Locate the cell with the specified text and output its (x, y) center coordinate. 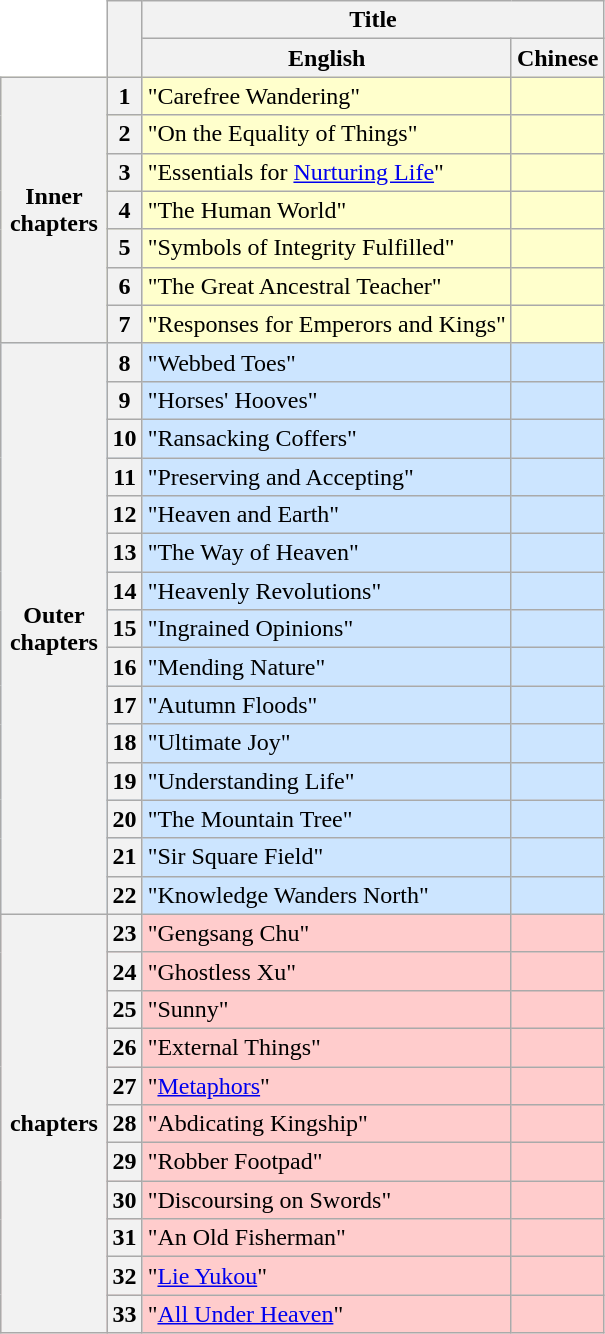
17 (124, 705)
"Autumn Floods" (326, 705)
20 (124, 819)
"The Way of Heaven" (326, 553)
"Robber Footpad" (326, 1162)
21 (124, 857)
5 (124, 248)
29 (124, 1162)
"Understanding Life" (326, 781)
"The Human World" (326, 210)
24 (124, 971)
"Lie Yukou" (326, 1276)
31 (124, 1238)
25 (124, 1009)
22 (124, 895)
28 (124, 1124)
"Ghostless Xu" (326, 971)
chapters (54, 1124)
9 (124, 400)
Chinese (557, 58)
"Ultimate Joy" (326, 743)
"Mending Nature" (326, 667)
8 (124, 362)
7 (124, 324)
"Ransacking Coffers" (326, 438)
"Abdicating Kingship" (326, 1124)
Outer chapters (54, 628)
English (326, 58)
"An Old Fisherman" (326, 1238)
"Knowledge Wanders North" (326, 895)
23 (124, 933)
12 (124, 515)
2 (124, 134)
"Carefree Wandering" (326, 96)
"Discoursing on Swords" (326, 1200)
"Sir Square Field" (326, 857)
"Symbols of Integrity Fulfilled" (326, 248)
11 (124, 477)
14 (124, 591)
"Heaven and Earth" (326, 515)
"The Mountain Tree" (326, 819)
"The Great Ancestral Teacher" (326, 286)
Inner chapters (54, 210)
19 (124, 781)
"Webbed Toes" (326, 362)
"External Things" (326, 1047)
6 (124, 286)
"Sunny" (326, 1009)
"Horses' Hooves" (326, 400)
"All Under Heaven" (326, 1314)
27 (124, 1085)
3 (124, 172)
10 (124, 438)
33 (124, 1314)
30 (124, 1200)
Title (373, 20)
18 (124, 743)
"Metaphors" (326, 1085)
1 (124, 96)
"Ingrained Opinions" (326, 629)
16 (124, 667)
"Heavenly Revolutions" (326, 591)
"Gengsang Chu" (326, 933)
26 (124, 1047)
15 (124, 629)
32 (124, 1276)
13 (124, 553)
"On the Equality of Things" (326, 134)
"Responses for Emperors and Kings" (326, 324)
"Preserving and Accepting" (326, 477)
4 (124, 210)
"Essentials for Nurturing Life" (326, 172)
